For the text-containing cell, return its midpoint in (x, y) coordinate format. 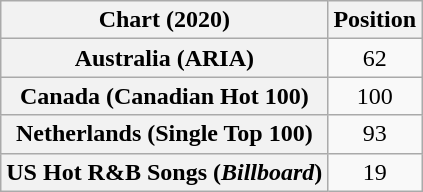
Netherlands (Single Top 100) (164, 134)
Position (375, 20)
19 (375, 172)
93 (375, 134)
100 (375, 96)
62 (375, 58)
Chart (2020) (164, 20)
Australia (ARIA) (164, 58)
US Hot R&B Songs (Billboard) (164, 172)
Canada (Canadian Hot 100) (164, 96)
